Return the [X, Y] coordinate for the center point of the cell that contains the specified text.  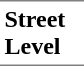
Street Level [42, 33]
